Capture the cell that displays the provided text and extract its (x, y) central coordinate. 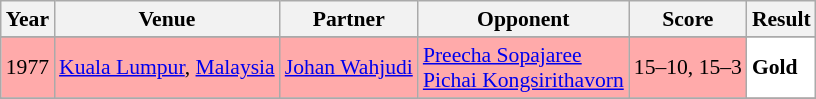
Score (688, 19)
1977 (28, 68)
15–10, 15–3 (688, 68)
Year (28, 19)
Preecha Sopajaree Pichai Kongsirithavorn (524, 68)
Johan Wahjudi (349, 68)
Kuala Lumpur, Malaysia (167, 68)
Opponent (524, 19)
Gold (782, 68)
Partner (349, 19)
Result (782, 19)
Venue (167, 19)
